Extract the [x, y] coordinate from the center of the cell holding the provided text.  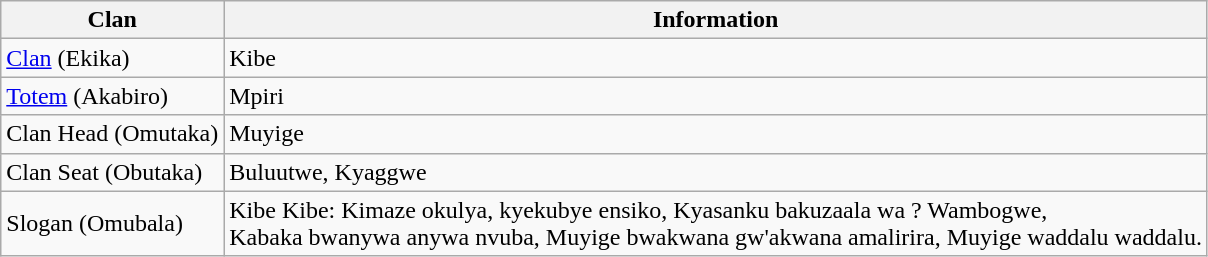
Information [716, 20]
Kibe [716, 58]
Clan [112, 20]
Clan (Ekika) [112, 58]
Buluutwe, Kyaggwe [716, 172]
Clan Head (Omutaka) [112, 134]
Mpiri [716, 96]
Slogan (Omubala) [112, 224]
Totem (Akabiro) [112, 96]
Clan Seat (Obutaka) [112, 172]
Muyige [716, 134]
